For the text-containing cell, return its midpoint in [x, y] coordinate format. 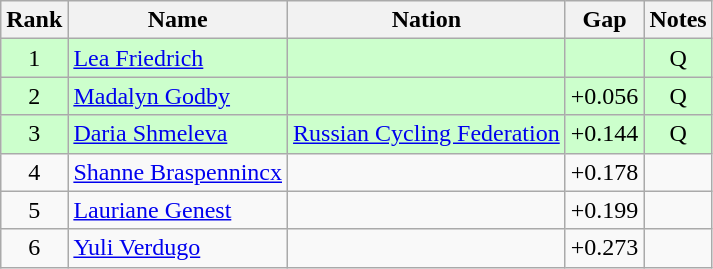
6 [34, 248]
Daria Shmeleva [178, 134]
Russian Cycling Federation [427, 134]
Nation [427, 20]
Rank [34, 20]
Lauriane Genest [178, 210]
3 [34, 134]
Madalyn Godby [178, 96]
Shanne Braspennincx [178, 172]
Name [178, 20]
+0.199 [604, 210]
2 [34, 96]
Yuli Verdugo [178, 248]
5 [34, 210]
+0.056 [604, 96]
1 [34, 58]
+0.144 [604, 134]
+0.178 [604, 172]
Lea Friedrich [178, 58]
Gap [604, 20]
Notes [678, 20]
+0.273 [604, 248]
4 [34, 172]
